Output the [x, y] coordinate of the center of the cell containing the given text.  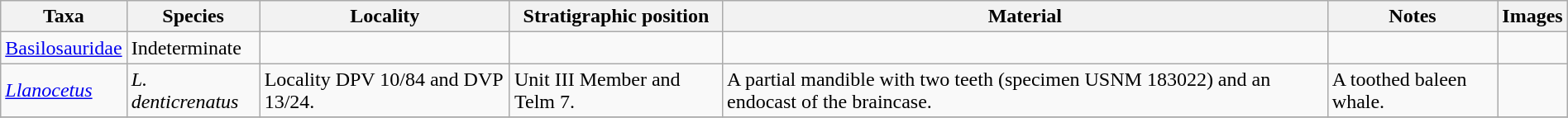
Images [1532, 17]
Basilosauridae [64, 48]
A toothed baleen whale. [1413, 91]
Notes [1413, 17]
Taxa [64, 17]
Llanocetus [64, 91]
L. denticrenatus [194, 91]
Material [1025, 17]
A partial mandible with two teeth (specimen USNM 183022) and an endocast of the braincase. [1025, 91]
Stratigraphic position [615, 17]
Locality DPV 10/84 and DVP 13/24. [385, 91]
Indeterminate [194, 48]
Locality [385, 17]
Unit III Member and Telm 7. [615, 91]
Species [194, 17]
